Identify which cell holds the provided text, then report its [X, Y] central coordinate. 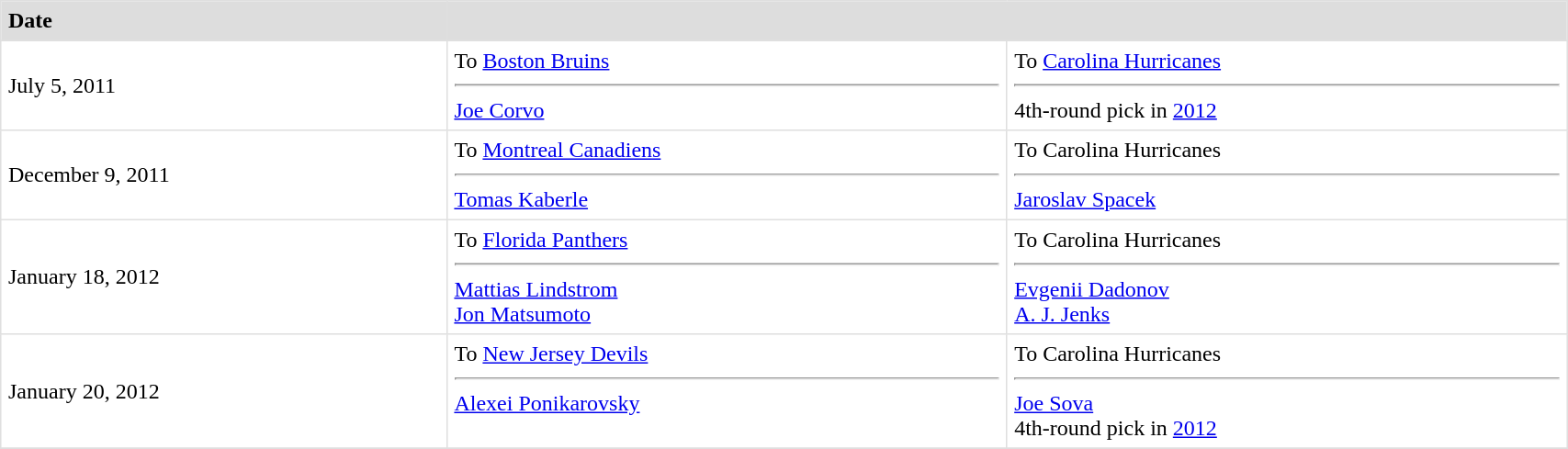
To Carolina Hurricanes 4th-round pick in 2012 [1287, 85]
January 18, 2012 [224, 276]
To New Jersey Devils Alexei Ponikarovsky [727, 391]
To Carolina Hurricanes Joe Sova4th-round pick in 2012 [1287, 391]
To Boston Bruins Joe Corvo [727, 85]
To Florida Panthers Mattias LindstromJon Matsumoto [727, 276]
To Carolina Hurricanes Jaroslav Spacek [1287, 175]
July 5, 2011 [224, 85]
To Carolina Hurricanes Evgenii DadonovA. J. Jenks [1287, 276]
December 9, 2011 [224, 175]
January 20, 2012 [224, 391]
To Montreal Canadiens Tomas Kaberle [727, 175]
Date [224, 21]
